Return the (x, y) coordinate for the center point of the cell that contains the specified text.  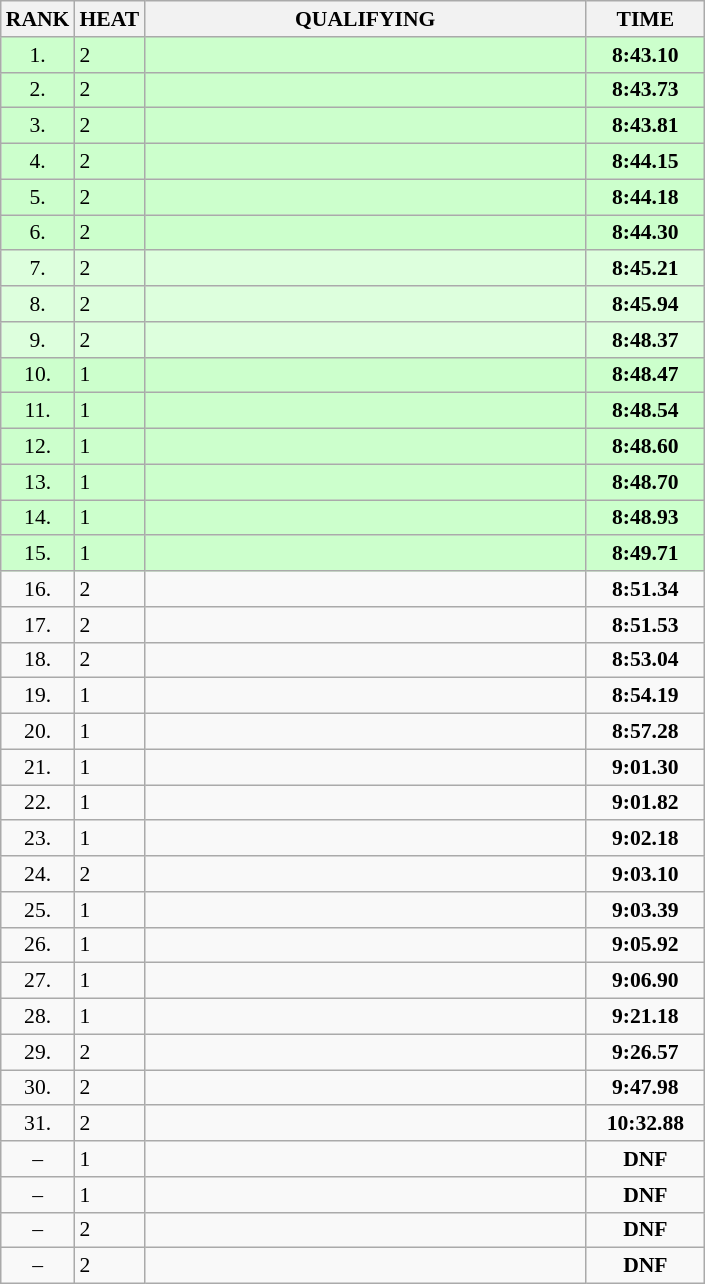
9:05.92 (645, 945)
QUALIFYING (365, 19)
20. (38, 732)
12. (38, 447)
26. (38, 945)
8:48.60 (645, 447)
29. (38, 1052)
8:51.53 (645, 625)
9:47.98 (645, 1088)
5. (38, 197)
RANK (38, 19)
16. (38, 589)
8:45.21 (645, 269)
9. (38, 340)
22. (38, 803)
23. (38, 839)
8:43.81 (645, 126)
8. (38, 304)
6. (38, 233)
30. (38, 1088)
13. (38, 482)
15. (38, 554)
9:21.18 (645, 1017)
9:03.10 (645, 874)
8:44.15 (645, 162)
1. (38, 55)
8:44.18 (645, 197)
14. (38, 518)
31. (38, 1124)
4. (38, 162)
8:48.54 (645, 411)
9:01.30 (645, 767)
9:02.18 (645, 839)
17. (38, 625)
8:43.10 (645, 55)
8:43.73 (645, 90)
24. (38, 874)
8:57.28 (645, 732)
21. (38, 767)
8:48.37 (645, 340)
8:51.34 (645, 589)
8:49.71 (645, 554)
8:54.19 (645, 696)
9:26.57 (645, 1052)
8:48.70 (645, 482)
11. (38, 411)
8:44.30 (645, 233)
7. (38, 269)
3. (38, 126)
25. (38, 910)
2. (38, 90)
18. (38, 660)
8:45.94 (645, 304)
HEAT (109, 19)
9:01.82 (645, 803)
8:48.47 (645, 375)
9:06.90 (645, 981)
27. (38, 981)
8:48.93 (645, 518)
19. (38, 696)
9:03.39 (645, 910)
10. (38, 375)
TIME (645, 19)
10:32.88 (645, 1124)
8:53.04 (645, 660)
28. (38, 1017)
